Find where the given text appears and provide that cell's center as (x, y) coordinate. 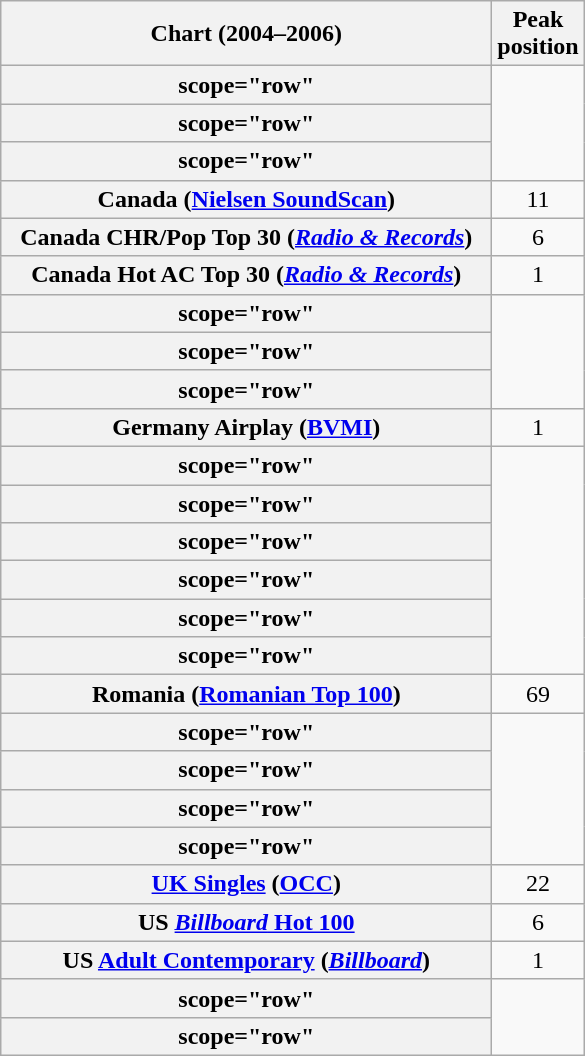
22 (538, 884)
11 (538, 199)
UK Singles (OCC) (246, 884)
US Adult Contemporary (Billboard) (246, 960)
Peakposition (538, 34)
US Billboard Hot 100 (246, 922)
Canada (Nielsen SoundScan) (246, 199)
Chart (2004–2006) (246, 34)
Canada CHR/Pop Top 30 (Radio & Records) (246, 237)
69 (538, 694)
Romania (Romanian Top 100) (246, 694)
Germany Airplay (BVMI) (246, 427)
Canada Hot AC Top 30 (Radio & Records) (246, 275)
